Determine the (x, y) coordinate at the center of the cell enclosing the given text.  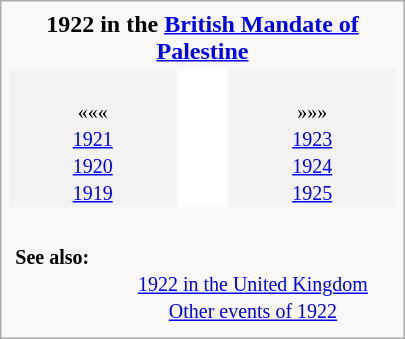
«««192119201919 (92, 138)
See also: (60, 284)
1922 in the United KingdomOther events of 1922 (254, 284)
»»»192319241925 (312, 138)
1922 in the British Mandate of Palestine (202, 38)
See also: 1922 in the United KingdomOther events of 1922 (202, 270)
